Return (X, Y) of the center of cell containing provided text 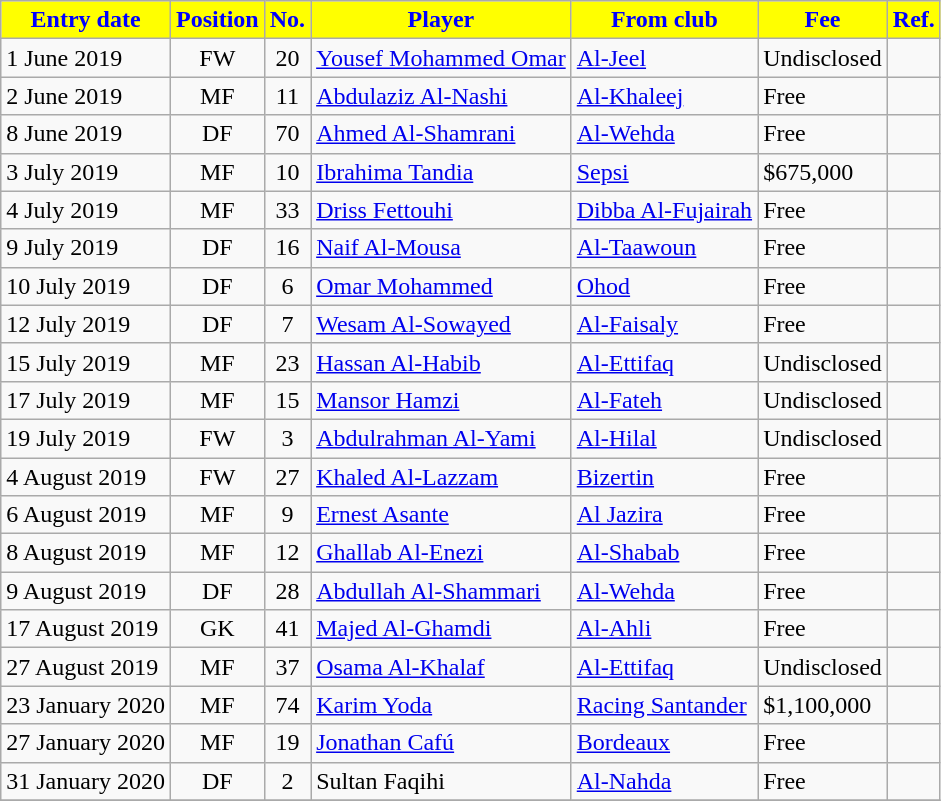
Fee (823, 20)
2 June 2019 (86, 96)
GK (217, 629)
Ahmed Al-Shamrani (442, 134)
Osama Al-Khalaf (442, 667)
Ohod (664, 286)
Driss Fettouhi (442, 210)
11 (287, 96)
Majed Al-Ghamdi (442, 629)
Abdulrahman Al-Yami (442, 438)
Jonathan Cafú (442, 743)
3 (287, 438)
Al-Khaleej (664, 96)
3 July 2019 (86, 172)
28 (287, 591)
27 January 2020 (86, 743)
15 July 2019 (86, 362)
Mansor Hamzi (442, 400)
20 (287, 58)
No. (287, 20)
9 August 2019 (86, 591)
6 (287, 286)
19 (287, 743)
Al-Jeel (664, 58)
37 (287, 667)
8 August 2019 (86, 553)
31 January 2020 (86, 781)
33 (287, 210)
$675,000 (823, 172)
Al-Shabab (664, 553)
Al-Taawoun (664, 248)
9 (287, 515)
7 (287, 324)
Al Jazira (664, 515)
70 (287, 134)
8 June 2019 (86, 134)
17 August 2019 (86, 629)
23 (287, 362)
Al-Fateh (664, 400)
1 June 2019 (86, 58)
$1,100,000 (823, 705)
From club (664, 20)
Bordeaux (664, 743)
10 July 2019 (86, 286)
2 (287, 781)
Hassan Al-Habib (442, 362)
9 July 2019 (86, 248)
10 (287, 172)
Abdullah Al-Shammari (442, 591)
19 July 2019 (86, 438)
16 (287, 248)
Racing Santander (664, 705)
Karim Yoda (442, 705)
Naif Al-Mousa (442, 248)
Al-Faisaly (664, 324)
Ref. (914, 20)
Dibba Al-Fujairah (664, 210)
Ghallab Al-Enezi (442, 553)
Al-Nahda (664, 781)
Al-Ahli (664, 629)
Ernest Asante (442, 515)
Position (217, 20)
6 August 2019 (86, 515)
Entry date (86, 20)
15 (287, 400)
17 July 2019 (86, 400)
Yousef Mohammed Omar (442, 58)
Sepsi (664, 172)
41 (287, 629)
Bizertin (664, 477)
Wesam Al-Sowayed (442, 324)
4 July 2019 (86, 210)
Al-Hilal (664, 438)
27 August 2019 (86, 667)
Omar Mohammed (442, 286)
23 January 2020 (86, 705)
4 August 2019 (86, 477)
Ibrahima Tandia (442, 172)
Player (442, 20)
Khaled Al-Lazzam (442, 477)
12 July 2019 (86, 324)
12 (287, 553)
Abdulaziz Al-Nashi (442, 96)
74 (287, 705)
Sultan Faqihi (442, 781)
27 (287, 477)
